Pinpoint the cell where the given text exists, returning its [x, y] midpoint coordinate. 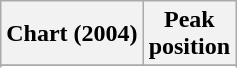
Chart (2004) [72, 34]
Peakposition [189, 34]
